Detect which cell encompasses the target text, then output its [X, Y] center coordinate. 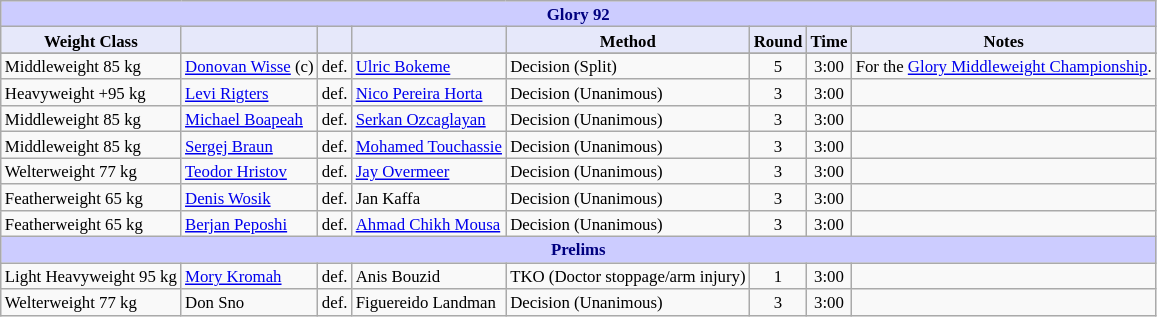
Nico Pereira Horta [429, 93]
Ahmad Chikh Mousa [429, 224]
TKO (Doctor stoppage/arm injury) [628, 276]
Light Heavyweight 95 kg [91, 276]
1 [778, 276]
Donovan Wisse (c) [250, 66]
Round [778, 40]
Jay Overmeer [429, 171]
Heavyweight +95 kg [91, 93]
Mohamed Touchassie [429, 145]
Prelims [578, 250]
Ulric Bokeme [429, 66]
Time [828, 40]
Method [628, 40]
Jan Kaffa [429, 197]
Mory Kromah [250, 276]
Don Sno [250, 302]
Serkan Ozcaglayan [429, 119]
Levi Rigters [250, 93]
Teodor Hristov [250, 171]
Figuereido Landman [429, 302]
Glory 92 [578, 14]
Michael Boapeah [250, 119]
Anis Bouzid [429, 276]
Sergej Braun [250, 145]
For the Glory Middleweight Championship. [1004, 66]
Berjan Peposhi [250, 224]
5 [778, 66]
Notes [1004, 40]
Denis Wosik [250, 197]
Weight Class [91, 40]
Decision (Split) [628, 66]
